Scan for the cell matching the given text and deliver its (x, y) coordinate at center. 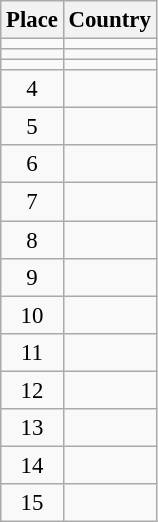
10 (32, 315)
9 (32, 277)
5 (32, 127)
11 (32, 352)
12 (32, 390)
15 (32, 503)
6 (32, 165)
4 (32, 89)
8 (32, 240)
Place (32, 20)
14 (32, 465)
Country (110, 20)
7 (32, 202)
13 (32, 428)
